Pinpoint the cell where the given text exists, returning its (x, y) midpoint coordinate. 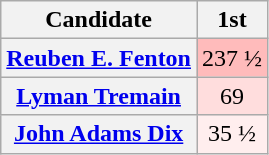
Reuben E. Fenton (99, 58)
Candidate (99, 20)
237 ½ (232, 58)
69 (232, 96)
1st (232, 20)
Lyman Tremain (99, 96)
John Adams Dix (99, 134)
35 ½ (232, 134)
